Detect which cell encompasses the target text, then output its [X, Y] center coordinate. 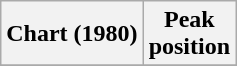
Peakposition [189, 34]
Chart (1980) [72, 34]
